Provide the [x, y] coordinate of the cell's center where the given text is located.  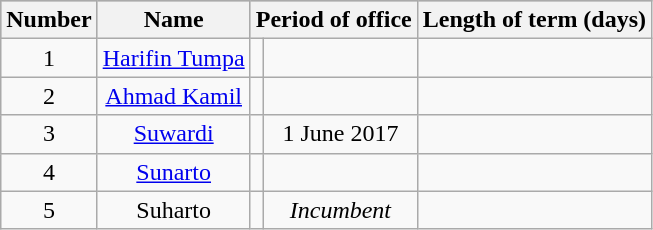
Incumbent [341, 210]
Ahmad Kamil [174, 96]
5 [49, 210]
1 [49, 58]
Suwardi [174, 134]
Period of office [334, 20]
Number [49, 20]
2 [49, 96]
Length of term (days) [534, 20]
3 [49, 134]
Harifin Tumpa [174, 58]
Name [174, 20]
4 [49, 172]
Sunarto [174, 172]
Suharto [174, 210]
1 June 2017 [341, 134]
